Capture the cell that displays the provided text and extract its (X, Y) central coordinate. 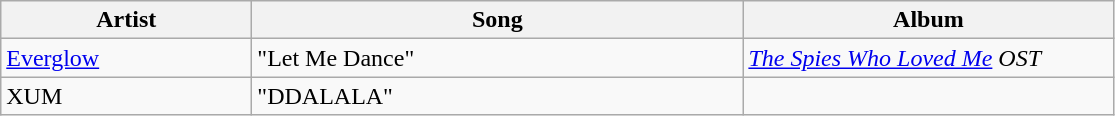
Album (928, 20)
XUM (126, 96)
"DDALALA" (498, 96)
The Spies Who Loved Me OST (928, 58)
Everglow (126, 58)
"Let Me Dance" (498, 58)
Song (498, 20)
Artist (126, 20)
